Find where the given text appears and provide that cell's center as [X, Y] coordinate. 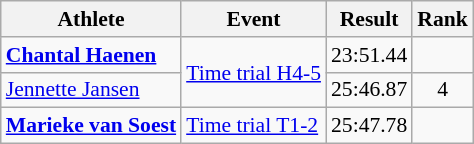
4 [442, 90]
Event [254, 19]
Chantal Haenen [91, 55]
25:47.78 [369, 126]
Athlete [91, 19]
Time trial H4-5 [254, 72]
Time trial T1-2 [254, 126]
Result [369, 19]
23:51.44 [369, 55]
Jennette Jansen [91, 90]
Rank [442, 19]
25:46.87 [369, 90]
Marieke van Soest [91, 126]
